Return [x, y] of the center of cell containing provided text 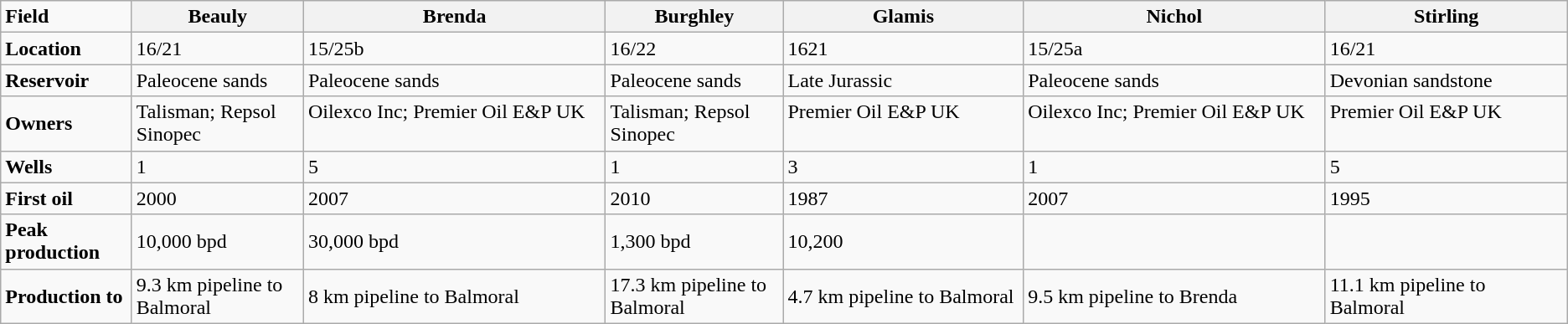
9.3 km pipeline to Balmoral [218, 296]
10,200 [903, 241]
Stirling [1446, 17]
Reservoir [66, 80]
16/22 [694, 49]
Production to [66, 296]
Location [66, 49]
Peak production [66, 241]
Wells [66, 167]
1995 [1446, 198]
Brenda [454, 17]
Owners [66, 124]
15/25b [454, 49]
17.3 km pipeline to Balmoral [694, 296]
2000 [218, 198]
Field [66, 17]
3 [903, 167]
10,000 bpd [218, 241]
11.1 km pipeline to Balmoral [1446, 296]
1,300 bpd [694, 241]
15/25a [1174, 49]
1621 [903, 49]
1987 [903, 198]
Late Jurassic [903, 80]
9.5 km pipeline to Brenda [1174, 296]
4.7 km pipeline to Balmoral [903, 296]
30,000 bpd [454, 241]
Glamis [903, 17]
Beauly [218, 17]
Burghley [694, 17]
Nichol [1174, 17]
2010 [694, 198]
8 km pipeline to Balmoral [454, 296]
Devonian sandstone [1446, 80]
First oil [66, 198]
